Find where the given text appears and provide that cell's center as (x, y) coordinate. 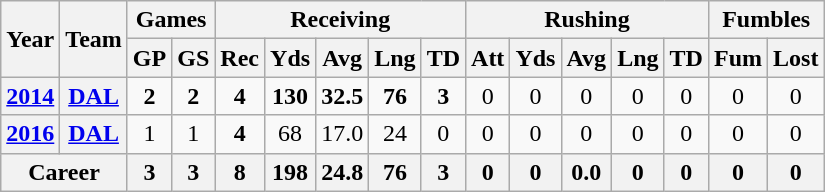
68 (290, 134)
GP (149, 58)
Fum (738, 58)
24 (395, 134)
Career (64, 172)
GS (194, 58)
Rec (240, 58)
2016 (30, 134)
Year (30, 39)
Team (94, 39)
Lost (796, 58)
2014 (30, 96)
Games (170, 20)
Rushing (588, 20)
32.5 (342, 96)
198 (290, 172)
130 (290, 96)
Fumbles (766, 20)
0.0 (586, 172)
Att (488, 58)
8 (240, 172)
17.0 (342, 134)
24.8 (342, 172)
Receiving (340, 20)
